Identify which cell holds the provided text, then report its (X, Y) central coordinate. 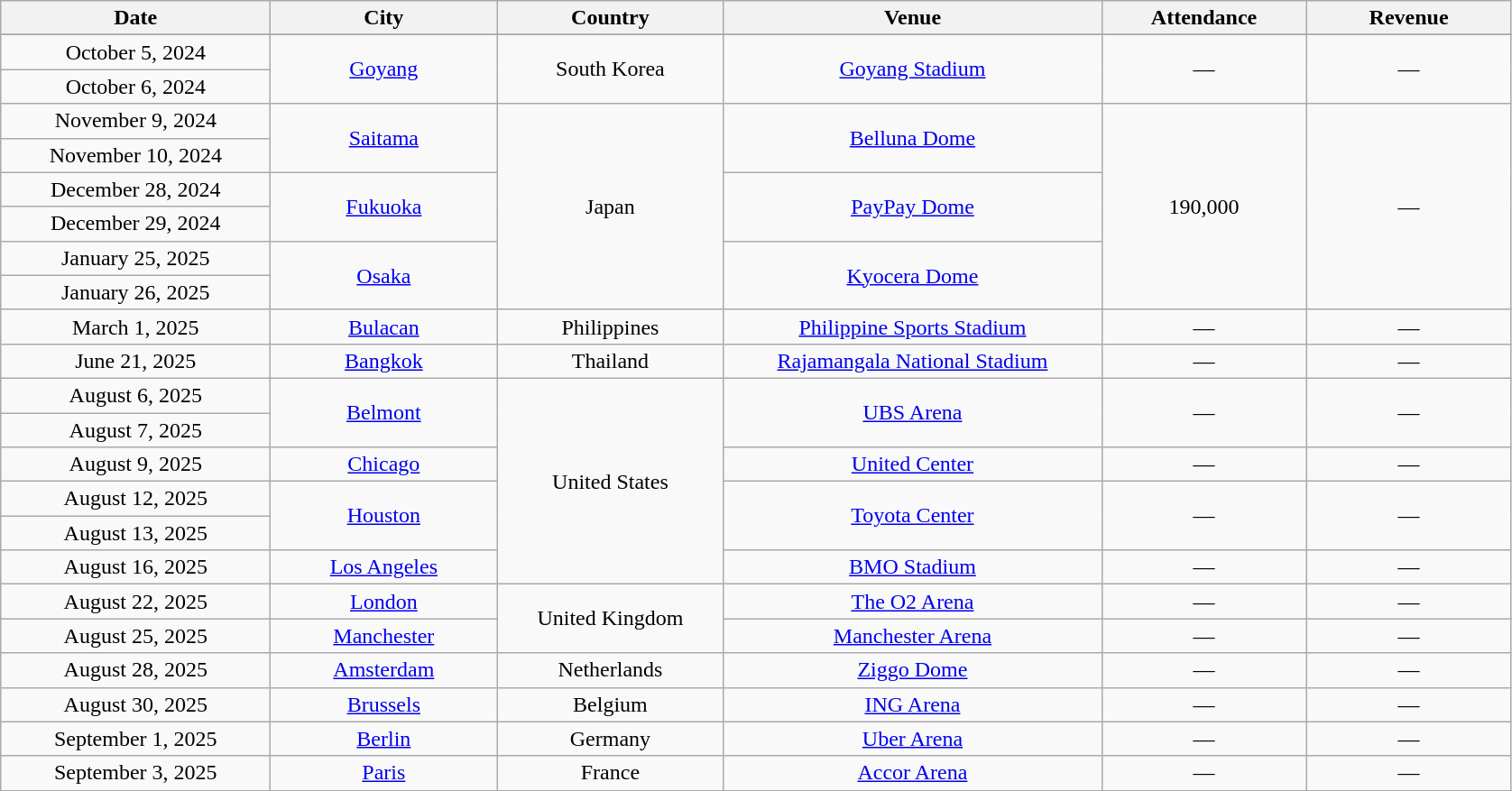
January 26, 2025 (135, 292)
August 28, 2025 (135, 670)
Japan (610, 207)
Country (610, 18)
Venue (913, 18)
Ziggo Dome (913, 670)
Chicago (384, 464)
France (610, 773)
Bangkok (384, 361)
The O2 Arena (913, 602)
August 6, 2025 (135, 395)
December 28, 2024 (135, 189)
Netherlands (610, 670)
March 1, 2025 (135, 327)
December 29, 2024 (135, 224)
August 13, 2025 (135, 533)
Accor Arena (913, 773)
Date (135, 18)
BMO Stadium (913, 567)
ING Arena (913, 704)
Philippines (610, 327)
January 25, 2025 (135, 258)
September 1, 2025 (135, 739)
PayPay Dome (913, 207)
August 22, 2025 (135, 602)
Houston (384, 516)
August 9, 2025 (135, 464)
Belmont (384, 412)
Manchester (384, 636)
United Center (913, 464)
Goyang (384, 69)
June 21, 2025 (135, 361)
Bulacan (384, 327)
190,000 (1203, 207)
Philippine Sports Stadium (913, 327)
United States (610, 481)
Revenue (1409, 18)
August 16, 2025 (135, 567)
Los Angeles (384, 567)
Saitama (384, 138)
Belgium (610, 704)
Amsterdam (384, 670)
Paris (384, 773)
Germany (610, 739)
August 7, 2025 (135, 430)
Thailand (610, 361)
South Korea (610, 69)
City (384, 18)
Uber Arena (913, 739)
London (384, 602)
November 9, 2024 (135, 121)
September 3, 2025 (135, 773)
August 30, 2025 (135, 704)
Belluna Dome (913, 138)
Kyocera Dome (913, 275)
Rajamangala National Stadium (913, 361)
October 6, 2024 (135, 87)
Toyota Center (913, 516)
United Kingdom (610, 619)
November 10, 2024 (135, 155)
Osaka (384, 275)
Brussels (384, 704)
Manchester Arena (913, 636)
August 25, 2025 (135, 636)
October 5, 2024 (135, 52)
Fukuoka (384, 207)
August 12, 2025 (135, 499)
Berlin (384, 739)
Attendance (1203, 18)
UBS Arena (913, 412)
Goyang Stadium (913, 69)
